Locate the cell with the specified text and output its [X, Y] center coordinate. 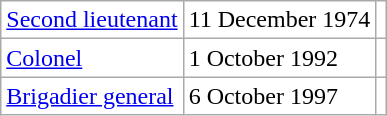
11 December 1974 [280, 20]
Second lieutenant [92, 20]
Brigadier general [92, 96]
Colonel [92, 58]
6 October 1997 [280, 96]
1 October 1992 [280, 58]
